Search for the cell housing the specified text and yield its (x, y) center coordinate. 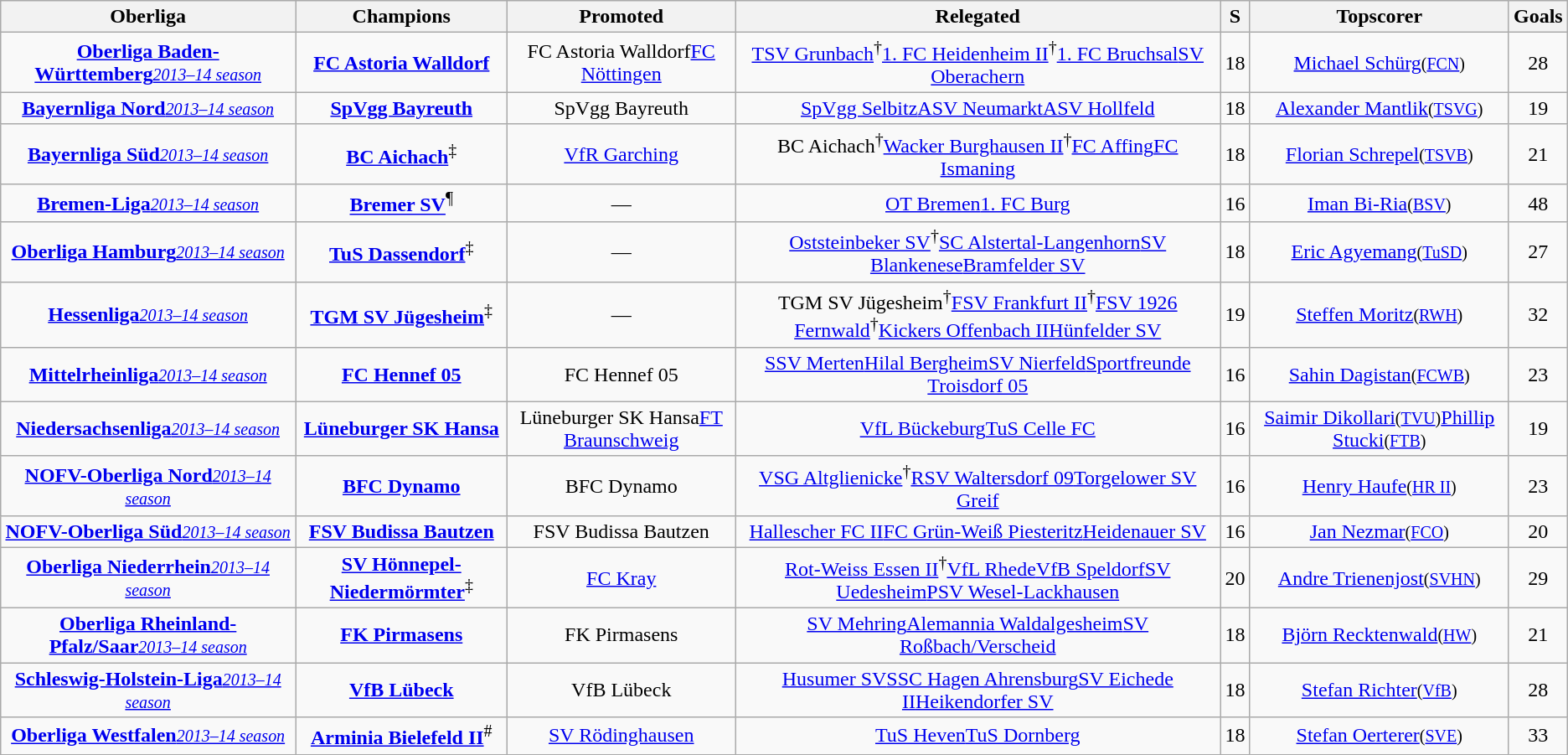
NOFV-Oberliga Nord2013–14 season (148, 486)
Saimir Dikollari(TVU)Phillip Stucki(FTB) (1379, 429)
Iman Bi-Ria(BSV) (1379, 203)
VSG Altglienicke†RSV Waltersdorf 09Torgelower SV Greif (978, 486)
Oberliga Baden-Württemberg2013–14 season (148, 63)
S (1235, 17)
Bayernliga Süd2013–14 season (148, 154)
Oberliga Hamburg2013–14 season (148, 252)
48 (1538, 203)
32 (1538, 314)
Lüneburger SK HansaFT Braunschweig (622, 429)
33 (1538, 736)
SSV MertenHilal BergheimSV NierfeldSportfreunde Troisdorf 05 (978, 374)
Henry Haufe(HR II) (1379, 486)
Jan Nezmar(FCO) (1379, 532)
Goals (1538, 17)
Mittelrheinliga2013–14 season (148, 374)
Promoted (622, 17)
Stefan Richter(VfB) (1379, 689)
Champions (402, 17)
Schleswig-Holstein-Liga2013–14 season (148, 689)
FC Astoria Walldorf (402, 63)
Lüneburger SK Hansa (402, 429)
Hallescher FC IIFC Grün-Weiß PiesteritzHeidenauer SV (978, 532)
Alexander Mantlik(TSVG) (1379, 108)
TGM SV Jügesheim†FSV Frankfurt II†FSV 1926 Fernwald†Kickers Offenbach IIHünfelder SV (978, 314)
Oststeinbeker SV†SC Alstertal-LangenhornSV BlankeneseBramfelder SV (978, 252)
27 (1538, 252)
Arminia Bielefeld II# (402, 736)
SV Hönnepel-Niedermörmter‡ (402, 578)
Michael Schürg(FCN) (1379, 63)
TuS HevenTuS Dornberg (978, 736)
FC Kray (622, 578)
Andre Trienenjost(SVHN) (1379, 578)
FC Astoria WalldorfFC Nöttingen (622, 63)
Bayernliga Nord2013–14 season (148, 108)
SV MehringAlemannia WaldalgesheimSV Roßbach/Verscheid (978, 635)
TuS Dassendorf‡ (402, 252)
Bremer SV¶ (402, 203)
Bremen-Liga2013–14 season (148, 203)
VfR Garching (622, 154)
OT Bremen1. FC Burg (978, 203)
TSV Grunbach†1. FC Heidenheim II†1. FC BruchsalSV Oberachern (978, 63)
TGM SV Jügesheim‡ (402, 314)
Eric Agyemang(TuSD) (1379, 252)
Oberliga Niederrhein2013–14 season (148, 578)
Oberliga Rheinland-Pfalz/Saar2013–14 season (148, 635)
Relegated (978, 17)
Florian Schrepel(TSVB) (1379, 154)
SpVgg SelbitzASV NeumarktASV Hollfeld (978, 108)
VfL BückeburgTuS Celle FC (978, 429)
BC Aichach†Wacker Burghausen II†FC AffingFC Ismaning (978, 154)
Oberliga Westfalen2013–14 season (148, 736)
Rot-Weiss Essen II†VfL RhedeVfB SpeldorfSV UedesheimPSV Wesel-Lackhausen (978, 578)
SV Rödinghausen (622, 736)
BC Aichach‡ (402, 154)
Oberliga (148, 17)
NOFV-Oberliga Süd2013–14 season (148, 532)
Stefan Oerterer(SVE) (1379, 736)
Hessenliga2013–14 season (148, 314)
Niedersachsenliga2013–14 season (148, 429)
29 (1538, 578)
Husumer SVSSC Hagen AhrensburgSV Eichede IIHeikendorfer SV (978, 689)
Steffen Moritz(RWH) (1379, 314)
Topscorer (1379, 17)
Sahin Dagistan(FCWB) (1379, 374)
Björn Recktenwald(HW) (1379, 635)
